Search for the cell housing the specified text and yield its (X, Y) center coordinate. 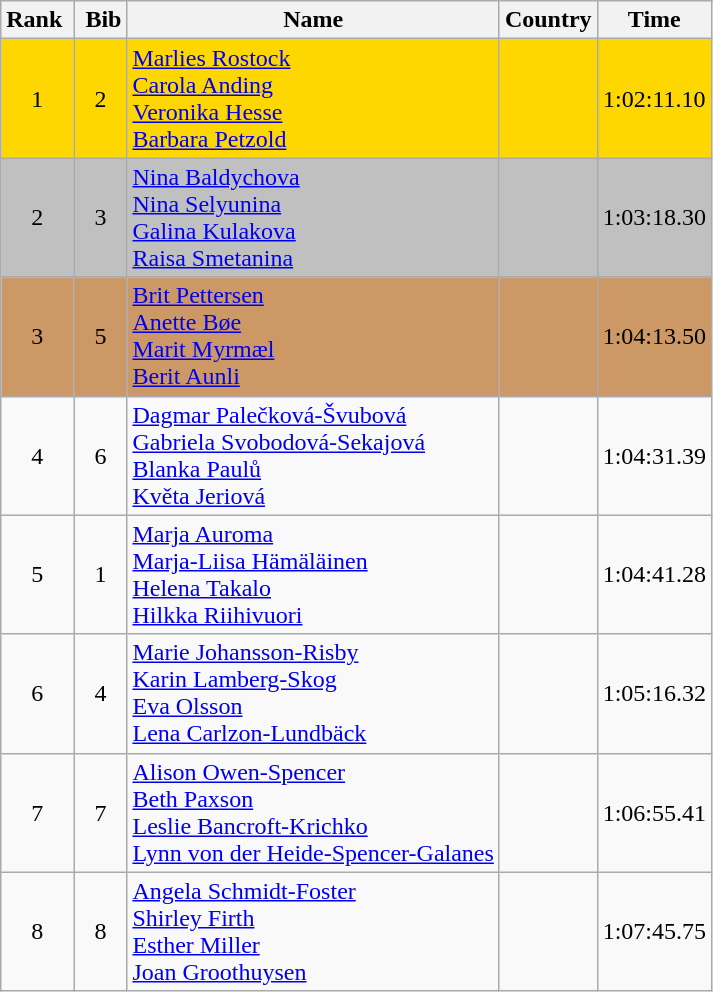
1:04:31.39 (654, 456)
Angela Schmidt-FosterShirley FirthEsther MillerJoan Groothuysen (313, 932)
Country (548, 20)
Brit PettersenAnette BøeMarit MyrmælBerit Aunli (313, 336)
Marie Johansson-RisbyKarin Lamberg-SkogEva OlssonLena Carlzon-Lundbäck (313, 694)
1:04:41.28 (654, 574)
Name (313, 20)
Rank (38, 20)
Nina BaldychovaNina SelyuninaGalina KulakovaRaisa Smetanina (313, 218)
1:07:45.75 (654, 932)
Alison Owen-SpencerBeth PaxsonLeslie Bancroft-KrichkoLynn von der Heide-Spencer-Galanes (313, 812)
1:05:16.32 (654, 694)
1:06:55.41 (654, 812)
Dagmar Palečková-ŠvubováGabriela Svobodová-SekajováBlanka PaulůKvěta Jeriová (313, 456)
Time (654, 20)
Bib (100, 20)
Marja AuromaMarja-Liisa HämäläinenHelena TakaloHilkka Riihivuori (313, 574)
1:04:13.50 (654, 336)
1:03:18.30 (654, 218)
Marlies RostockCarola AndingVeronika HesseBarbara Petzold (313, 98)
1:02:11.10 (654, 98)
